Output the [x, y] coordinate of the center of the cell containing the given text.  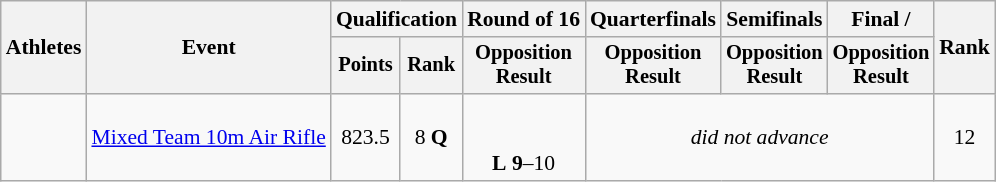
Athletes [44, 48]
L 9–10 [524, 138]
Quarterfinals [653, 19]
Semifinals [774, 19]
8 Q [431, 138]
did not advance [760, 138]
Qualification [396, 19]
Points [366, 66]
Final / [882, 19]
Mixed Team 10m Air Rifle [208, 138]
12 [964, 138]
Event [208, 48]
Round of 16 [524, 19]
823.5 [366, 138]
